From the cell containing the given text, extract its center point as [X, Y] coordinate. 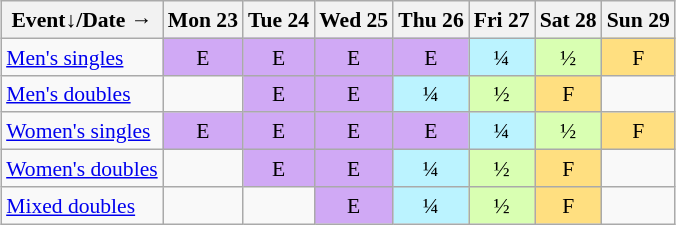
Men's doubles [82, 94]
Mon 23 [203, 20]
Tue 24 [278, 20]
Sat 28 [568, 20]
Event↓/Date → [82, 20]
Sun 29 [638, 20]
Women's singles [82, 130]
Thu 26 [431, 20]
Fri 27 [502, 20]
Women's doubles [82, 168]
Mixed doubles [82, 204]
Men's singles [82, 56]
Wed 25 [354, 20]
